Detect which cell encompasses the target text, then output its (X, Y) center coordinate. 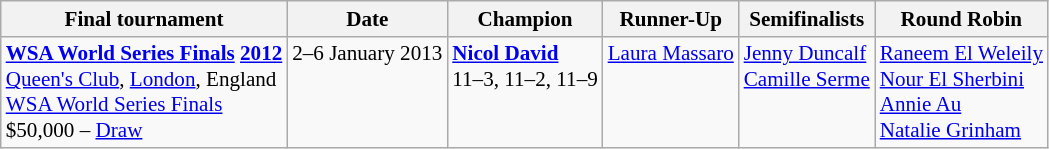
Round Robin (962, 18)
Jenny Duncalf Camille Serme (807, 92)
2–6 January 2013 (367, 92)
Laura Massaro (671, 92)
Raneem El Weleily Nour El Sherbini Annie Au Natalie Grinham (962, 92)
Champion (524, 18)
Date (367, 18)
WSA World Series Finals 2012 Queen's Club, London, EnglandWSA World Series Finals$50,000 – Draw (144, 92)
Semifinalists (807, 18)
Final tournament (144, 18)
Nicol David11–3, 11–2, 11–9 (524, 92)
Runner-Up (671, 18)
